Return the (x, y) coordinate for the center point of the cell that contains the specified text.  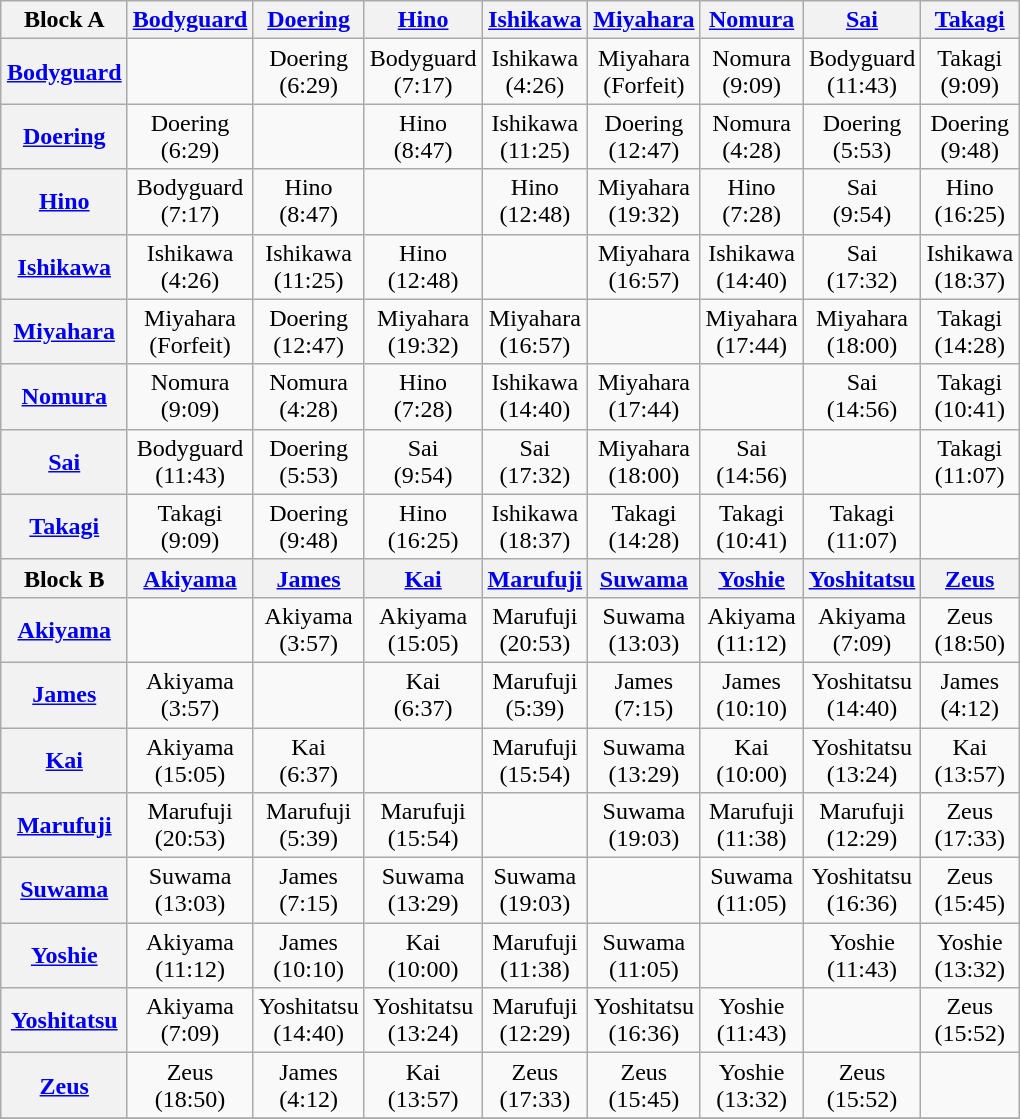
Block B (64, 578)
Block A (64, 20)
